From the cell containing the given text, extract its center point as [x, y] coordinate. 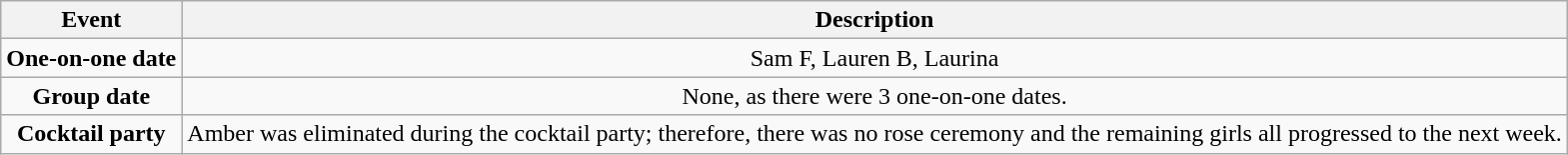
One-on-one date [92, 58]
Description [875, 20]
Event [92, 20]
Amber was eliminated during the cocktail party; therefore, there was no rose ceremony and the remaining girls all progressed to the next week. [875, 134]
None, as there were 3 one-on-one dates. [875, 96]
Sam F, Lauren B, Laurina [875, 58]
Cocktail party [92, 134]
Group date [92, 96]
